Return the [X, Y] coordinate for the center point of the cell that contains the specified text.  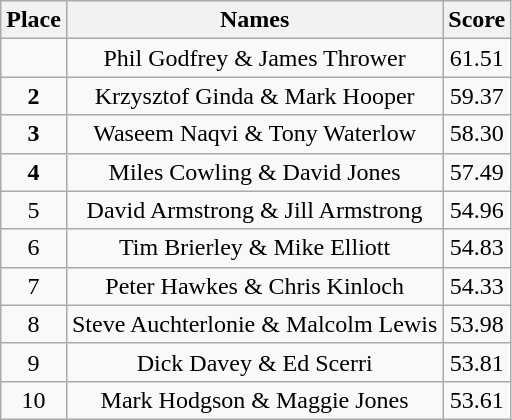
Mark Hodgson & Maggie Jones [254, 400]
Miles Cowling & David Jones [254, 172]
53.81 [477, 362]
59.37 [477, 96]
Names [254, 20]
53.61 [477, 400]
Phil Godfrey & James Thrower [254, 58]
8 [34, 324]
Score [477, 20]
9 [34, 362]
Tim Brierley & Mike Elliott [254, 248]
57.49 [477, 172]
Waseem Naqvi & Tony Waterlow [254, 134]
Krzysztof Ginda & Mark Hooper [254, 96]
Peter Hawkes & Chris Kinloch [254, 286]
Place [34, 20]
David Armstrong & Jill Armstrong [254, 210]
3 [34, 134]
58.30 [477, 134]
54.96 [477, 210]
2 [34, 96]
Steve Auchterlonie & Malcolm Lewis [254, 324]
7 [34, 286]
54.33 [477, 286]
5 [34, 210]
Dick Davey & Ed Scerri [254, 362]
54.83 [477, 248]
53.98 [477, 324]
10 [34, 400]
6 [34, 248]
4 [34, 172]
61.51 [477, 58]
